Locate the cell with the specified text and output its (X, Y) center coordinate. 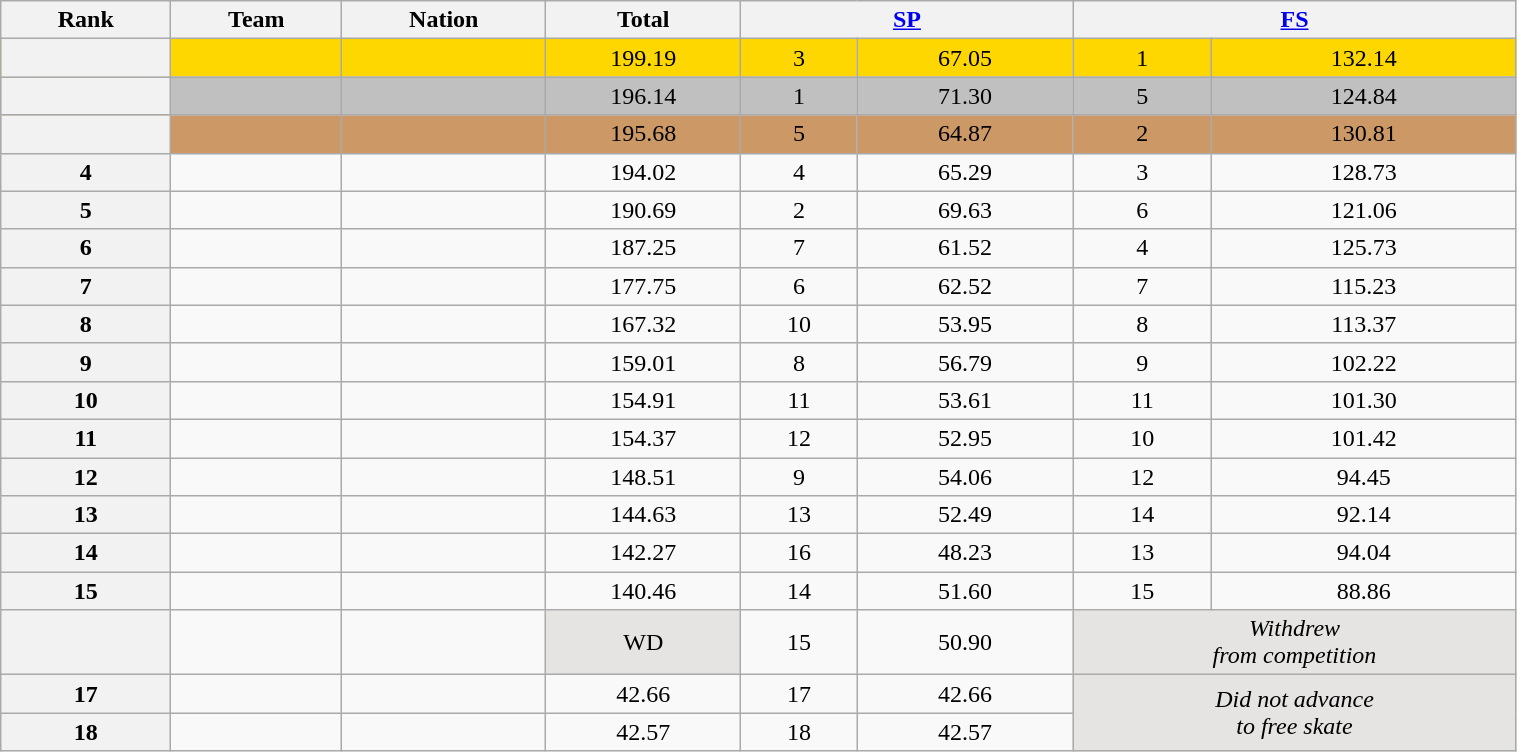
92.14 (1364, 515)
144.63 (644, 515)
Withdrewfrom competition (1294, 642)
199.19 (644, 58)
128.73 (1364, 172)
69.63 (965, 210)
56.79 (965, 362)
194.02 (644, 172)
121.06 (1364, 210)
65.29 (965, 172)
Nation (444, 20)
125.73 (1364, 248)
195.68 (644, 134)
52.49 (965, 515)
140.46 (644, 591)
48.23 (965, 553)
142.27 (644, 553)
154.91 (644, 400)
67.05 (965, 58)
94.04 (1364, 553)
190.69 (644, 210)
94.45 (1364, 477)
61.52 (965, 248)
130.81 (1364, 134)
FS (1294, 20)
159.01 (644, 362)
51.60 (965, 591)
64.87 (965, 134)
88.86 (1364, 591)
196.14 (644, 96)
167.32 (644, 324)
Rank (86, 20)
187.25 (644, 248)
SP (907, 20)
101.30 (1364, 400)
WD (644, 642)
177.75 (644, 286)
50.90 (965, 642)
102.22 (1364, 362)
62.52 (965, 286)
115.23 (1364, 286)
154.37 (644, 438)
16 (799, 553)
52.95 (965, 438)
101.42 (1364, 438)
Did not advanceto free skate (1294, 713)
Team (256, 20)
113.37 (1364, 324)
132.14 (1364, 58)
54.06 (965, 477)
Total (644, 20)
53.95 (965, 324)
71.30 (965, 96)
53.61 (965, 400)
148.51 (644, 477)
124.84 (1364, 96)
